Extract the (x, y) coordinate from the center of the cell holding the provided text.  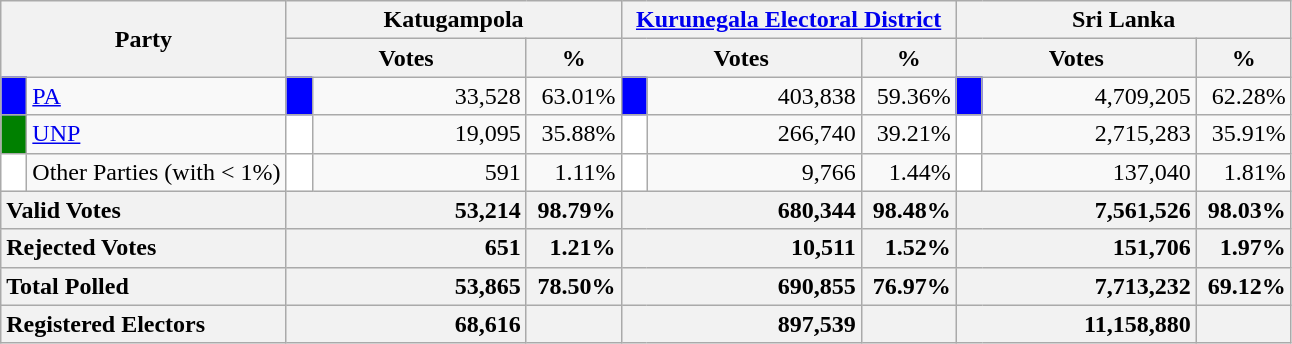
68,616 (406, 324)
19,095 (419, 134)
53,865 (406, 286)
Valid Votes (144, 210)
Total Polled (144, 286)
Sri Lanka (1124, 20)
69.12% (1244, 286)
651 (406, 248)
4,709,205 (1089, 96)
98.48% (908, 210)
78.50% (574, 286)
11,158,880 (1076, 324)
1.11% (574, 172)
98.79% (574, 210)
151,706 (1076, 248)
Registered Electors (144, 324)
Kurunegala Electoral District (788, 20)
1.52% (908, 248)
98.03% (1244, 210)
59.36% (908, 96)
63.01% (574, 96)
1.44% (908, 172)
9,766 (754, 172)
2,715,283 (1089, 134)
7,713,232 (1076, 286)
53,214 (406, 210)
Katugampola (454, 20)
680,344 (741, 210)
403,838 (754, 96)
35.88% (574, 134)
PA (156, 96)
39.21% (908, 134)
897,539 (741, 324)
Party (144, 39)
1.21% (574, 248)
137,040 (1089, 172)
1.97% (1244, 248)
76.97% (908, 286)
266,740 (754, 134)
UNP (156, 134)
591 (419, 172)
10,511 (741, 248)
Rejected Votes (144, 248)
1.81% (1244, 172)
Other Parties (with < 1%) (156, 172)
35.91% (1244, 134)
62.28% (1244, 96)
7,561,526 (1076, 210)
33,528 (419, 96)
690,855 (741, 286)
